Pinpoint the cell where the given text exists, returning its [X, Y] midpoint coordinate. 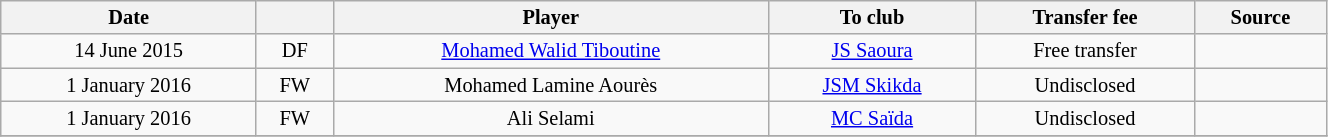
Mohamed Lamine Aourès [550, 85]
Source [1260, 17]
JSM Skikda [872, 85]
To club [872, 17]
Date [129, 17]
MC Saïda [872, 118]
Transfer fee [1086, 17]
Free transfer [1086, 51]
Player [550, 17]
DF [294, 51]
Ali Selami [550, 118]
14 June 2015 [129, 51]
JS Saoura [872, 51]
Mohamed Walid Tiboutine [550, 51]
